From the cell containing the given text, extract its center point as (x, y) coordinate. 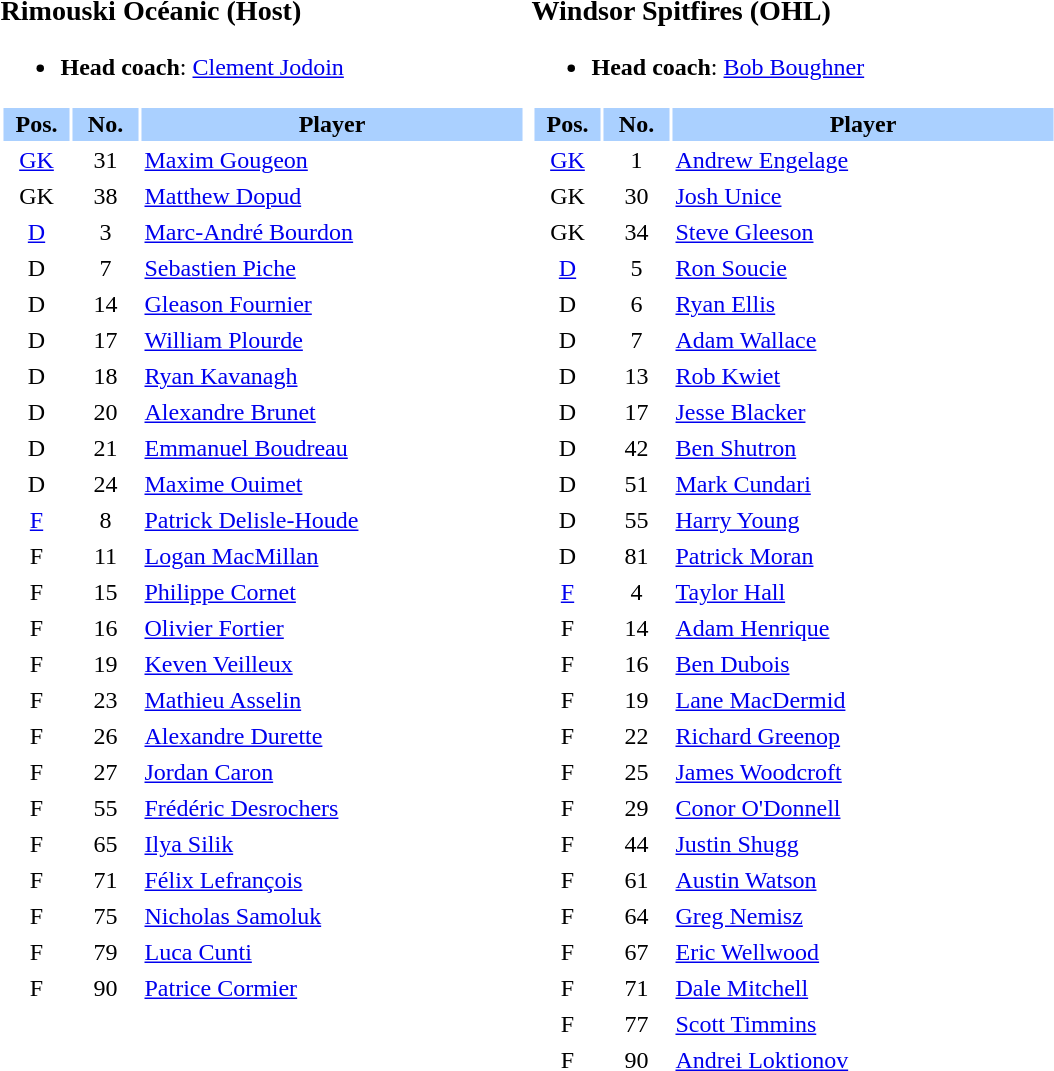
3 (105, 234)
67 (637, 954)
51 (637, 486)
Lane MacDermid (862, 702)
25 (637, 774)
Félix Lefrançois (332, 882)
79 (105, 954)
30 (637, 198)
Mark Cundari (862, 486)
Greg Nemisz (862, 918)
5 (637, 270)
Rob Kwiet (862, 378)
Dale Mitchell (862, 990)
4 (637, 594)
Mathieu Asselin (332, 702)
Josh Unice (862, 198)
18 (105, 378)
20 (105, 414)
26 (105, 738)
Nicholas Samoluk (332, 918)
Steve Gleeson (862, 234)
Luca Cunti (332, 954)
31 (105, 162)
Austin Watson (862, 882)
Alexandre Brunet (332, 414)
38 (105, 198)
James Woodcroft (862, 774)
Scott Timmins (862, 1026)
Keven Veilleux (332, 666)
Logan MacMillan (332, 558)
75 (105, 918)
Taylor Hall (862, 594)
34 (637, 234)
Conor O'Donnell (862, 810)
Emmanuel Boudreau (332, 450)
Richard Greenop (862, 738)
13 (637, 378)
Andrew Engelage (862, 162)
81 (637, 558)
Jesse Blacker (862, 414)
Matthew Dopud (332, 198)
24 (105, 486)
Adam Wallace (862, 342)
29 (637, 810)
Jordan Caron (332, 774)
Philippe Cornet (332, 594)
64 (637, 918)
Alexandre Durette (332, 738)
Patrice Cormier (332, 990)
William Plourde (332, 342)
44 (637, 846)
Ron Soucie (862, 270)
42 (637, 450)
Justin Shugg (862, 846)
Harry Young (862, 522)
15 (105, 594)
Ben Dubois (862, 666)
Gleason Fournier (332, 306)
Maxime Ouimet (332, 486)
Olivier Fortier (332, 630)
6 (637, 306)
Maxim Gougeon (332, 162)
Marc-André Bourdon (332, 234)
21 (105, 450)
Sebastien Piche (332, 270)
23 (105, 702)
1 (637, 162)
77 (637, 1026)
8 (105, 522)
Ilya Silik (332, 846)
90 (105, 990)
Adam Henrique (862, 630)
11 (105, 558)
Ryan Kavanagh (332, 378)
61 (637, 882)
Eric Wellwood (862, 954)
Frédéric Desrochers (332, 810)
22 (637, 738)
27 (105, 774)
Ben Shutron (862, 450)
Ryan Ellis (862, 306)
65 (105, 846)
Patrick Delisle-Houde (332, 522)
Patrick Moran (862, 558)
